Capture the cell that displays the provided text and extract its (X, Y) central coordinate. 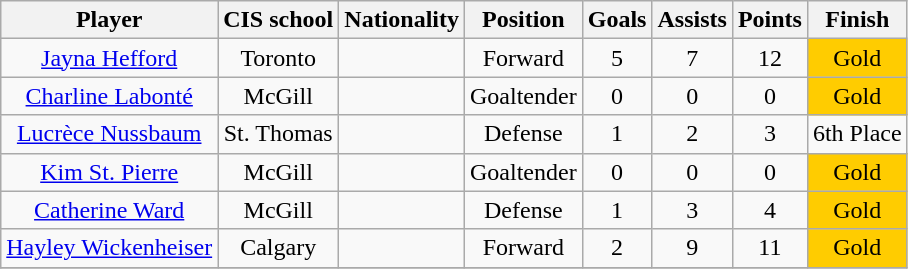
4 (770, 210)
Assists (692, 20)
Charline Labonté (110, 96)
Hayley Wickenheiser (110, 248)
Position (524, 20)
7 (692, 58)
Nationality (402, 20)
CIS school (278, 20)
5 (617, 58)
Toronto (278, 58)
6th Place (857, 134)
11 (770, 248)
St. Thomas (278, 134)
Points (770, 20)
Calgary (278, 248)
Finish (857, 20)
12 (770, 58)
Player (110, 20)
Goals (617, 20)
Jayna Hefford (110, 58)
9 (692, 248)
Catherine Ward (110, 210)
Kim St. Pierre (110, 172)
Lucrèce Nussbaum (110, 134)
